For the text-containing cell, return its midpoint in (X, Y) coordinate format. 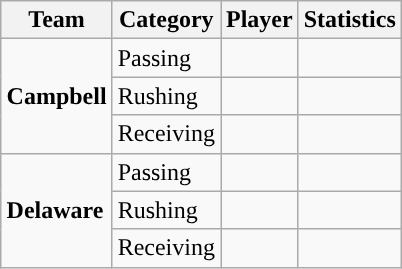
Player (259, 20)
Statistics (350, 20)
Team (56, 20)
Delaware (56, 210)
Campbell (56, 96)
Category (166, 20)
